For the text-containing cell, return its midpoint in [X, Y] coordinate format. 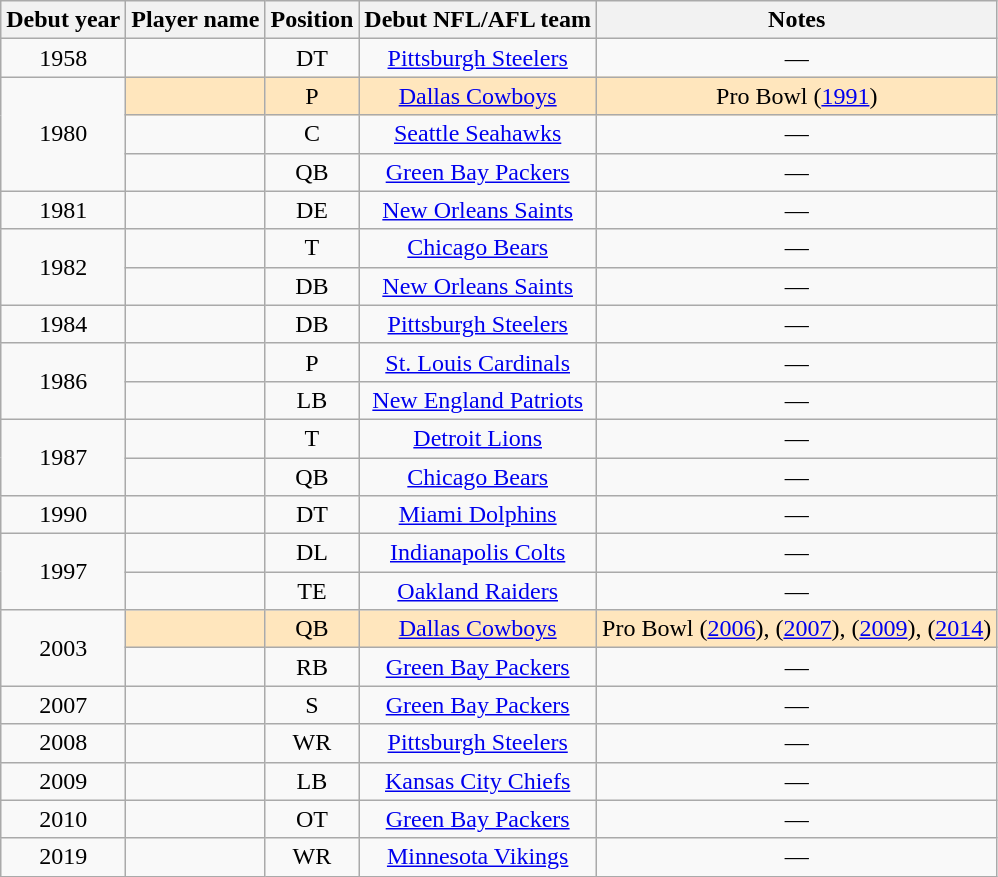
2008 [64, 743]
Debut year [64, 20]
2010 [64, 819]
DL [312, 553]
Miami Dolphins [478, 515]
Pro Bowl (2006), (2007), (2009), (2014) [797, 629]
2003 [64, 648]
S [312, 705]
Detroit Lions [478, 438]
2019 [64, 857]
OT [312, 819]
1958 [64, 58]
1981 [64, 210]
2009 [64, 781]
1982 [64, 267]
1987 [64, 457]
Oakland Raiders [478, 591]
St. Louis Cardinals [478, 362]
1997 [64, 572]
Kansas City Chiefs [478, 781]
Player name [196, 20]
TE [312, 591]
Pro Bowl (1991) [797, 96]
1980 [64, 134]
2007 [64, 705]
Seattle Seahawks [478, 134]
C [312, 134]
Debut NFL/AFL team [478, 20]
1990 [64, 515]
DE [312, 210]
Position [312, 20]
Notes [797, 20]
1986 [64, 381]
RB [312, 667]
Indianapolis Colts [478, 553]
1984 [64, 324]
New England Patriots [478, 400]
Minnesota Vikings [478, 857]
